Capture the cell that displays the provided text and extract its (X, Y) central coordinate. 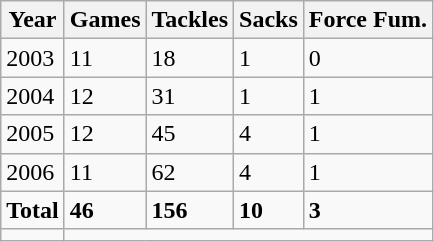
Games (105, 20)
45 (190, 134)
Force Fum. (368, 20)
Tackles (190, 20)
18 (190, 58)
2004 (33, 96)
10 (269, 210)
31 (190, 96)
Year (33, 20)
0 (368, 58)
46 (105, 210)
Sacks (269, 20)
62 (190, 172)
Total (33, 210)
2006 (33, 172)
156 (190, 210)
2005 (33, 134)
3 (368, 210)
2003 (33, 58)
